Locate the cell with the specified text and output its (X, Y) center coordinate. 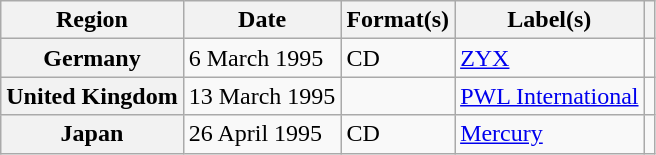
Region (92, 20)
13 March 1995 (262, 96)
United Kingdom (92, 96)
6 March 1995 (262, 58)
Mercury (550, 134)
ZYX (550, 58)
Germany (92, 58)
Format(s) (398, 20)
Label(s) (550, 20)
26 April 1995 (262, 134)
Japan (92, 134)
PWL International (550, 96)
Date (262, 20)
